For the text-containing cell, return its midpoint in [X, Y] coordinate format. 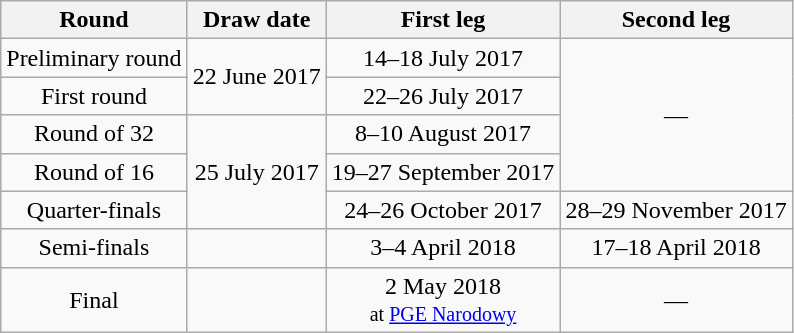
Quarter-finals [94, 210]
Second leg [676, 20]
2 May 2018at PGE Narodowy [443, 300]
Round of 32 [94, 134]
8–10 August 2017 [443, 134]
Round of 16 [94, 172]
19–27 September 2017 [443, 172]
Semi-finals [94, 248]
25 July 2017 [256, 172]
24–26 October 2017 [443, 210]
Draw date [256, 20]
28–29 November 2017 [676, 210]
Final [94, 300]
3–4 April 2018 [443, 248]
First round [94, 96]
22 June 2017 [256, 77]
14–18 July 2017 [443, 58]
22–26 July 2017 [443, 96]
First leg [443, 20]
Preliminary round [94, 58]
17–18 April 2018 [676, 248]
Round [94, 20]
